Find where the given text appears and provide that cell's center as [X, Y] coordinate. 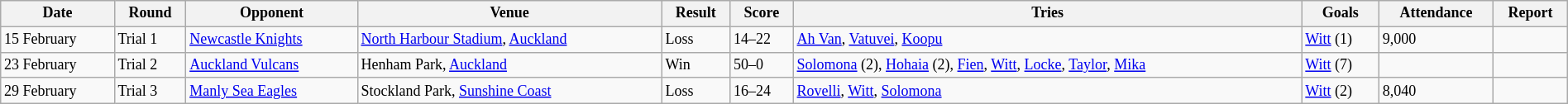
Witt (2) [1340, 91]
Stockland Park, Sunshine Coast [509, 91]
14–22 [762, 40]
16–24 [762, 91]
Ah Van, Vatuvei, Koopu [1047, 40]
8,040 [1436, 91]
Trial 2 [151, 64]
Opponent [271, 13]
Report [1531, 13]
Witt (7) [1340, 64]
Manly Sea Eagles [271, 91]
23 February [58, 64]
9,000 [1436, 40]
Win [696, 64]
50–0 [762, 64]
Rovelli, Witt, Solomona [1047, 91]
Newcastle Knights [271, 40]
Auckland Vulcans [271, 64]
North Harbour Stadium, Auckland [509, 40]
Round [151, 13]
Date [58, 13]
Result [696, 13]
Goals [1340, 13]
Trial 3 [151, 91]
15 February [58, 40]
29 February [58, 91]
Trial 1 [151, 40]
Henham Park, Auckland [509, 64]
Attendance [1436, 13]
Score [762, 13]
Tries [1047, 13]
Venue [509, 13]
Solomona (2), Hohaia (2), Fien, Witt, Locke, Taylor, Mika [1047, 64]
Witt (1) [1340, 40]
